Pinpoint the cell where the given text exists, returning its [X, Y] midpoint coordinate. 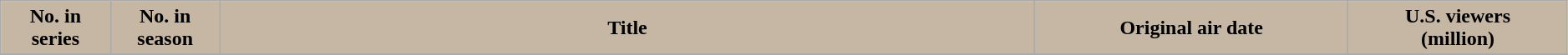
No. inseason [165, 28]
No. inseries [55, 28]
Original air date [1191, 28]
Title [627, 28]
U.S. viewers(million) [1459, 28]
